For the text-containing cell, return its midpoint in [X, Y] coordinate format. 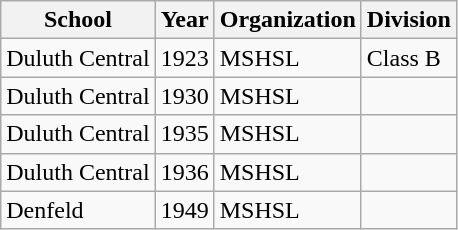
School [78, 20]
1949 [184, 210]
1930 [184, 96]
Year [184, 20]
Class B [408, 58]
1936 [184, 172]
1935 [184, 134]
Denfeld [78, 210]
Division [408, 20]
1923 [184, 58]
Organization [288, 20]
